Determine the [x, y] coordinate at the center of the cell enclosing the given text.  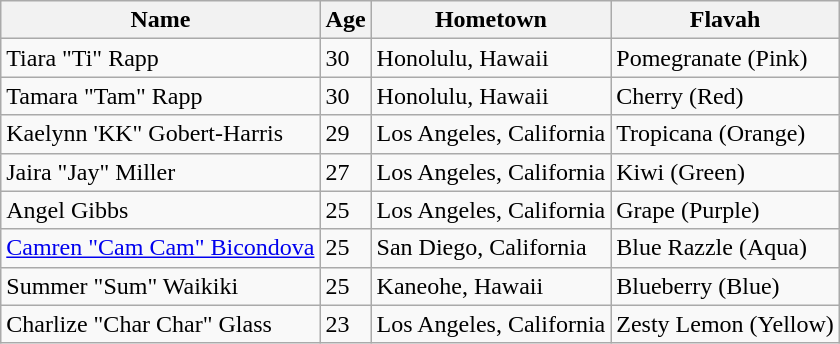
Tamara "Tam" Rapp [160, 96]
Camren "Cam Cam" Bicondova [160, 248]
Kiwi (Green) [726, 172]
Grape (Purple) [726, 210]
Tiara "Ti" Rapp [160, 58]
Charlize "Char Char" Glass [160, 324]
Name [160, 20]
Flavah [726, 20]
Hometown [491, 20]
Summer "Sum" Waikiki [160, 286]
Jaira "Jay" Miller [160, 172]
23 [346, 324]
Tropicana (Orange) [726, 134]
San Diego, California [491, 248]
Age [346, 20]
Blueberry (Blue) [726, 286]
Zesty Lemon (Yellow) [726, 324]
Blue Razzle (Aqua) [726, 248]
Cherry (Red) [726, 96]
29 [346, 134]
27 [346, 172]
Kaelynn 'KK" Gobert-Harris [160, 134]
Pomegranate (Pink) [726, 58]
Angel Gibbs [160, 210]
Kaneohe, Hawaii [491, 286]
